From the cell containing the given text, extract its center point as (X, Y) coordinate. 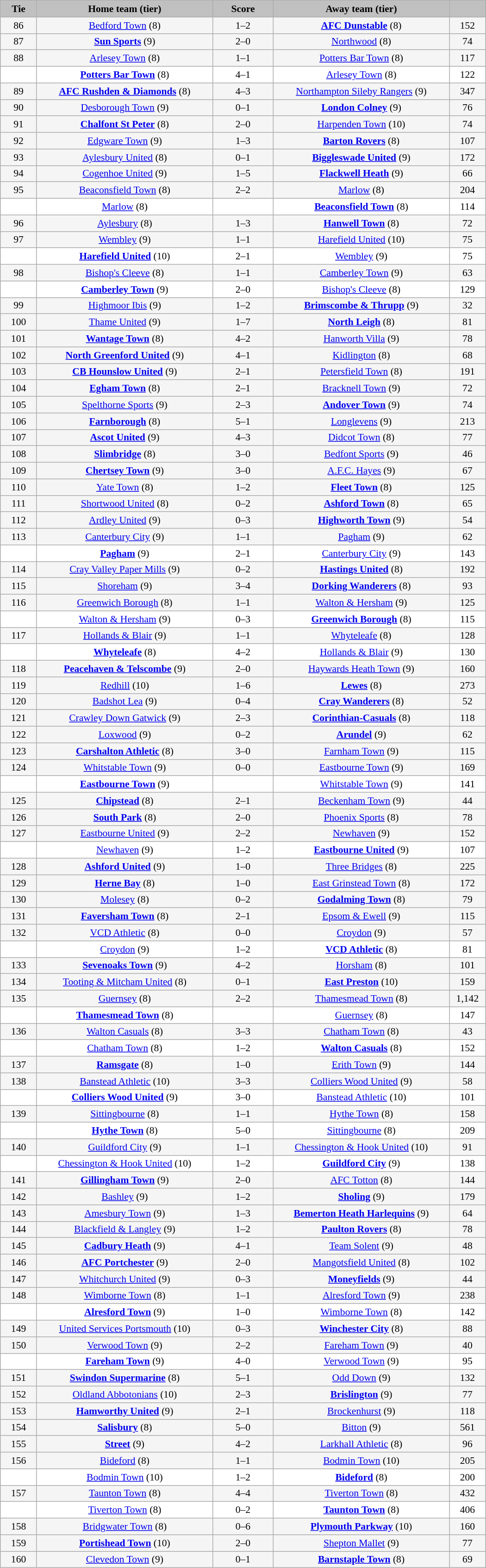
225 (467, 867)
Badshot Lea (9) (125, 702)
105 (19, 405)
Portishead Town (10) (125, 1543)
155 (19, 1444)
Ashford Town (8) (361, 504)
140 (19, 1147)
123 (19, 751)
Tie (19, 9)
Crawley Down Gatwick (9) (125, 718)
58 (467, 1081)
Dorking Wanderers (8) (361, 586)
Faversham Town (8) (125, 916)
Slimbridge (8) (125, 454)
Arundel (9) (361, 735)
104 (19, 389)
63 (467, 273)
157 (19, 1493)
North Greenford United (9) (125, 355)
126 (19, 817)
Horsham (8) (361, 966)
69 (467, 1560)
Score (243, 9)
Kidlington (8) (361, 355)
1–5 (243, 174)
238 (467, 1296)
Hamworthy United (9) (125, 1411)
Didcot Town (8) (361, 438)
Bedford Town (8) (125, 25)
East Preston (10) (361, 982)
Amesbury Town (9) (125, 1213)
109 (19, 471)
66 (467, 174)
92 (19, 141)
Andover Town (9) (361, 405)
108 (19, 454)
Farnborough (8) (125, 421)
131 (19, 916)
London Colney (9) (361, 108)
90 (19, 108)
134 (19, 982)
149 (19, 1329)
Chertsey Town (9) (125, 471)
Cogenhoe United (9) (125, 174)
Epsom & Ewell (9) (361, 916)
AFC Dunstable (8) (361, 25)
Cadbury Heath (9) (125, 1246)
76 (467, 108)
Wantage Town (8) (125, 339)
100 (19, 322)
106 (19, 421)
A.F.C. Hayes (9) (361, 471)
Swindon Supermarine (8) (125, 1378)
Bemerton Heath Harlequins (9) (361, 1213)
120 (19, 702)
192 (467, 570)
CB Hounslow United (9) (125, 372)
94 (19, 174)
111 (19, 504)
87 (19, 42)
Yate Town (8) (125, 487)
0–4 (243, 702)
Shoreham (9) (125, 586)
204 (467, 190)
Brislington (9) (361, 1395)
Fleet Town (8) (361, 487)
Loxwood (9) (125, 735)
209 (467, 1131)
112 (19, 521)
133 (19, 966)
Ascot United (9) (125, 438)
Cray Wanderers (8) (361, 702)
0–6 (243, 1527)
Petersfield Town (8) (361, 372)
Shepton Mallet (9) (361, 1543)
Bridgwater Town (8) (125, 1527)
Paulton Rovers (8) (361, 1229)
Gillingham Town (9) (125, 1180)
64 (467, 1213)
145 (19, 1246)
Home team (tier) (125, 9)
Street (9) (125, 1444)
AFC Portchester (9) (125, 1263)
127 (19, 834)
4–4 (243, 1493)
146 (19, 1263)
Oldland Abbotonians (10) (125, 1395)
103 (19, 372)
Biggleswade United (9) (361, 157)
200 (467, 1477)
Spelthorne Sports (9) (125, 405)
Egham Town (8) (125, 389)
179 (467, 1197)
136 (19, 1032)
46 (467, 454)
Hastings United (8) (361, 570)
Bedfont Sports (9) (361, 454)
48 (467, 1246)
Northampton Sileby Rangers (9) (361, 91)
Clevedon Town (9) (125, 1560)
98 (19, 273)
191 (467, 372)
Farnham Town (9) (361, 751)
Away team (tier) (361, 9)
Thame United (9) (125, 322)
Desborough Town (9) (125, 108)
Mangotsfield United (8) (361, 1263)
Flackwell Heath (9) (361, 174)
Redhill (10) (125, 685)
54 (467, 521)
Lewes (8) (361, 685)
153 (19, 1411)
Hanwell Town (8) (361, 223)
Three Bridges (8) (361, 867)
Plymouth Parkway (10) (361, 1527)
169 (467, 768)
Shortwood United (8) (125, 504)
Bitton (9) (361, 1428)
Chipstead (8) (125, 801)
Carshalton Athletic (8) (125, 751)
Moneyfields (9) (361, 1279)
Highworth Town (9) (361, 521)
Sun Sports (9) (125, 42)
Brockenhurst (9) (361, 1411)
40 (467, 1345)
137 (19, 1065)
Winchester City (8) (361, 1329)
52 (467, 702)
Ashford United (9) (125, 867)
4–0 (243, 1361)
Godalming Town (8) (361, 900)
121 (19, 718)
89 (19, 91)
Beckenham Town (9) (361, 801)
Odd Down (9) (361, 1378)
Blackfield & Langley (9) (125, 1229)
Erith Town (9) (361, 1065)
561 (467, 1428)
Longlevens (9) (361, 421)
32 (467, 306)
139 (19, 1114)
347 (467, 91)
150 (19, 1345)
Phoenix Sports (8) (361, 817)
Bashley (9) (125, 1197)
154 (19, 1428)
Bracknell Town (9) (361, 389)
Ramsgate (8) (125, 1065)
Larkhall Athletic (8) (361, 1444)
406 (467, 1510)
Sevenoaks Town (9) (125, 966)
Aylesbury (8) (125, 223)
86 (19, 25)
Molesey (8) (125, 900)
Northwood (8) (361, 42)
99 (19, 306)
Hanworth Villa (9) (361, 339)
97 (19, 240)
South Park (8) (125, 817)
United Services Portsmouth (10) (125, 1329)
Salisbury (8) (125, 1428)
273 (467, 685)
151 (19, 1378)
124 (19, 768)
68 (467, 355)
Highmoor Ibis (9) (125, 306)
432 (467, 1493)
Whitchurch United (9) (125, 1279)
205 (467, 1461)
213 (467, 421)
Corinthian-Casuals (8) (361, 718)
79 (467, 900)
Tooting & Mitcham United (8) (125, 982)
Edgware Town (9) (125, 141)
Aylesbury United (8) (125, 157)
43 (467, 1032)
AFC Totton (8) (361, 1180)
119 (19, 685)
1–7 (243, 322)
AFC Rushden & Diamonds (8) (125, 91)
67 (467, 471)
156 (19, 1461)
65 (467, 504)
Barnstaple Town (8) (361, 1560)
Cray Valley Paper Mills (9) (125, 570)
113 (19, 537)
Barton Rovers (8) (361, 141)
Harpenden Town (10) (361, 125)
148 (19, 1296)
57 (467, 933)
116 (19, 603)
1,142 (467, 999)
Team Solent (9) (361, 1246)
Sholing (9) (361, 1197)
Haywards Heath Town (9) (361, 669)
1–6 (243, 685)
110 (19, 487)
135 (19, 999)
Chalfont St Peter (8) (125, 125)
Herne Bay (8) (125, 883)
Brimscombe & Thrupp (9) (361, 306)
North Leigh (8) (361, 322)
3–4 (243, 586)
Ardley United (9) (125, 521)
East Grinstead Town (8) (361, 883)
Peacehaven & Telscombe (9) (125, 669)
